Locate the cell with the specified text and output its [X, Y] center coordinate. 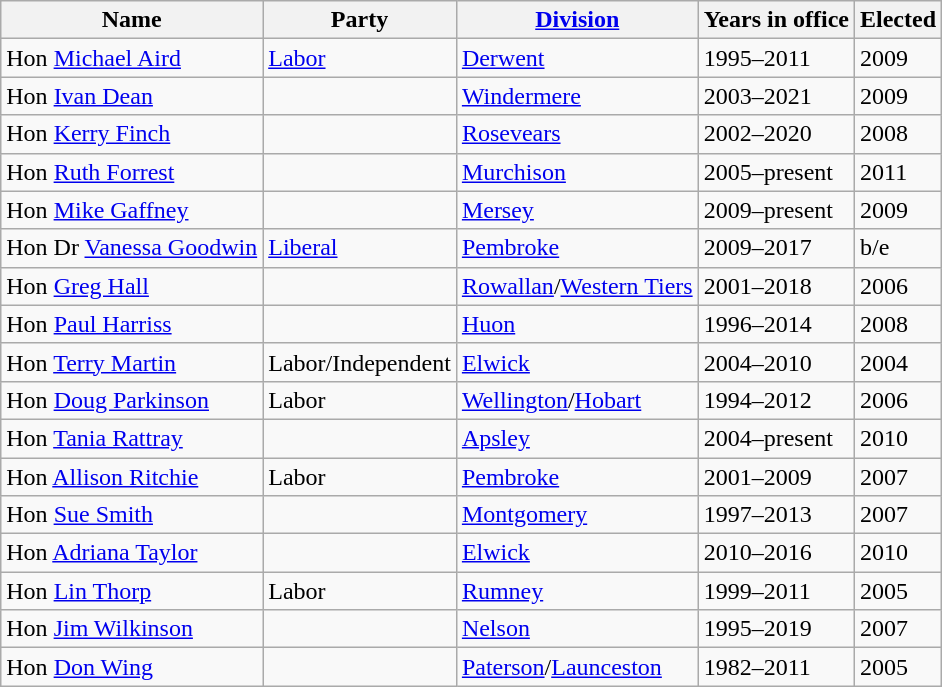
2001–2009 [776, 477]
Paterson/Launceston [577, 667]
Hon Adriana Taylor [132, 553]
1996–2014 [776, 324]
Montgomery [577, 515]
Hon Lin Thorp [132, 591]
Hon Allison Ritchie [132, 477]
Windermere [577, 96]
Hon Ruth Forrest [132, 172]
2001–2018 [776, 286]
Hon Don Wing [132, 667]
Mersey [577, 210]
Division [577, 20]
Hon Michael Aird [132, 58]
Hon Mike Gaffney [132, 210]
Hon Terry Martin [132, 362]
2004–present [776, 438]
Murchison [577, 172]
Liberal [360, 248]
2003–2021 [776, 96]
Huon [577, 324]
Wellington/Hobart [577, 400]
1995–2019 [776, 629]
2011 [898, 172]
Hon Tania Rattray [132, 438]
2004 [898, 362]
Years in office [776, 20]
Apsley [577, 438]
Hon Jim Wilkinson [132, 629]
Hon Sue Smith [132, 515]
Hon Paul Harriss [132, 324]
2009–present [776, 210]
1994–2012 [776, 400]
b/e [898, 248]
Hon Doug Parkinson [132, 400]
2005–present [776, 172]
2002–2020 [776, 134]
Hon Ivan Dean [132, 96]
Nelson [577, 629]
Labor/Independent [360, 362]
Elected [898, 20]
2010–2016 [776, 553]
Hon Kerry Finch [132, 134]
2004–2010 [776, 362]
1997–2013 [776, 515]
Name [132, 20]
Hon Greg Hall [132, 286]
1999–2011 [776, 591]
1982–2011 [776, 667]
1995–2011 [776, 58]
Hon Dr Vanessa Goodwin [132, 248]
Rumney [577, 591]
Rowallan/Western Tiers [577, 286]
2009–2017 [776, 248]
Rosevears [577, 134]
Party [360, 20]
Derwent [577, 58]
